Pinpoint the cell where the given text exists, returning its [x, y] midpoint coordinate. 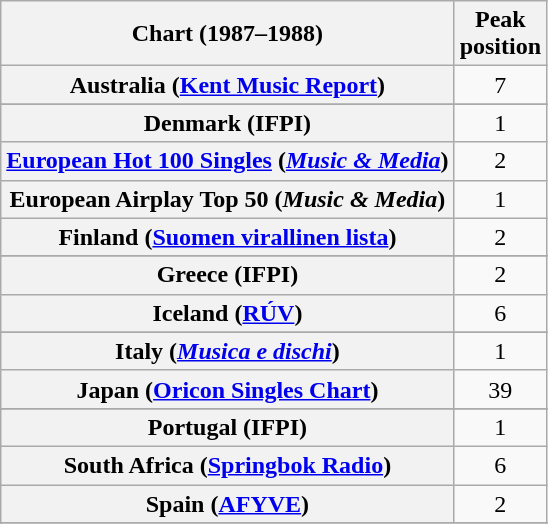
Portugal (IFPI) [228, 427]
Australia (Kent Music Report) [228, 85]
Spain (AFYVE) [228, 503]
7 [500, 85]
Finland (Suomen virallinen lista) [228, 237]
South Africa (Springbok Radio) [228, 465]
Italy (Musica e dischi) [228, 351]
Chart (1987–1988) [228, 34]
Peakposition [500, 34]
Denmark (IFPI) [228, 123]
Iceland (RÚV) [228, 313]
European Airplay Top 50 (Music & Media) [228, 199]
39 [500, 389]
European Hot 100 Singles (Music & Media) [228, 161]
Japan (Oricon Singles Chart) [228, 389]
Greece (IFPI) [228, 275]
